Identify which cell holds the provided text, then report its [X, Y] central coordinate. 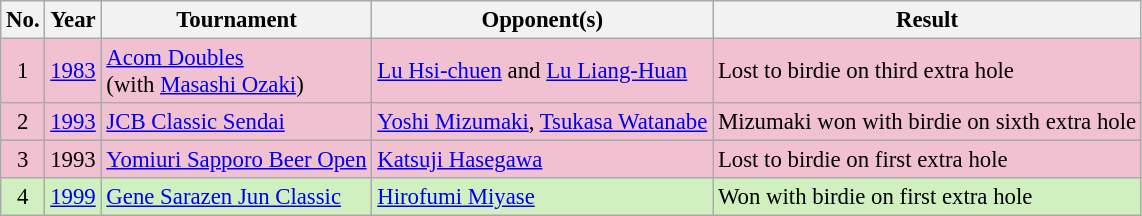
Year [73, 20]
4 [23, 197]
Lost to birdie on first extra hole [928, 160]
Katsuji Hasegawa [542, 160]
Lu Hsi-chuen and Lu Liang-Huan [542, 72]
Hirofumi Miyase [542, 197]
Result [928, 20]
Tournament [236, 20]
Gene Sarazen Jun Classic [236, 197]
Mizumaki won with birdie on sixth extra hole [928, 122]
Yoshi Mizumaki, Tsukasa Watanabe [542, 122]
No. [23, 20]
Lost to birdie on third extra hole [928, 72]
2 [23, 122]
1 [23, 72]
1999 [73, 197]
3 [23, 160]
1983 [73, 72]
Acom Doubles(with Masashi Ozaki) [236, 72]
Opponent(s) [542, 20]
JCB Classic Sendai [236, 122]
Won with birdie on first extra hole [928, 197]
Yomiuri Sapporo Beer Open [236, 160]
